For the text-containing cell, return its midpoint in [X, Y] coordinate format. 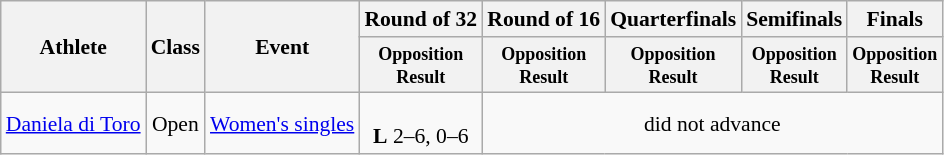
Finals [894, 19]
Semifinals [794, 19]
Quarterfinals [673, 19]
Round of 16 [544, 19]
Class [176, 47]
did not advance [712, 124]
L 2–6, 0–6 [420, 124]
Round of 32 [420, 19]
Daniela di Toro [74, 124]
Women's singles [282, 124]
Event [282, 47]
Open [176, 124]
Athlete [74, 47]
